Scan for the cell matching the given text and deliver its (X, Y) coordinate at center. 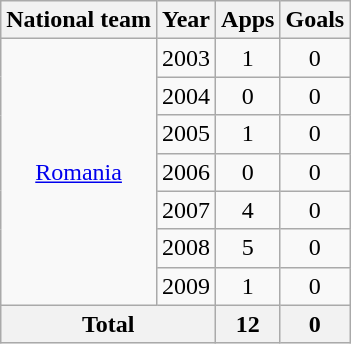
12 (248, 324)
2005 (186, 134)
Total (108, 324)
2006 (186, 172)
2004 (186, 96)
2008 (186, 248)
2009 (186, 286)
2003 (186, 58)
2007 (186, 210)
Year (186, 20)
4 (248, 210)
Romania (79, 172)
Goals (315, 20)
Apps (248, 20)
5 (248, 248)
National team (79, 20)
